Detect which cell encompasses the target text, then output its (X, Y) center coordinate. 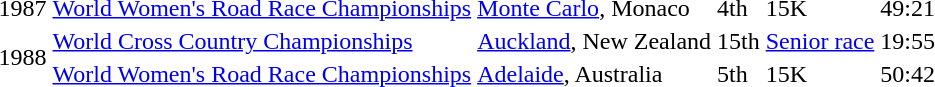
Senior race (820, 41)
World Cross Country Championships (262, 41)
Auckland, New Zealand (594, 41)
15th (739, 41)
